Search for the cell housing the specified text and yield its (x, y) center coordinate. 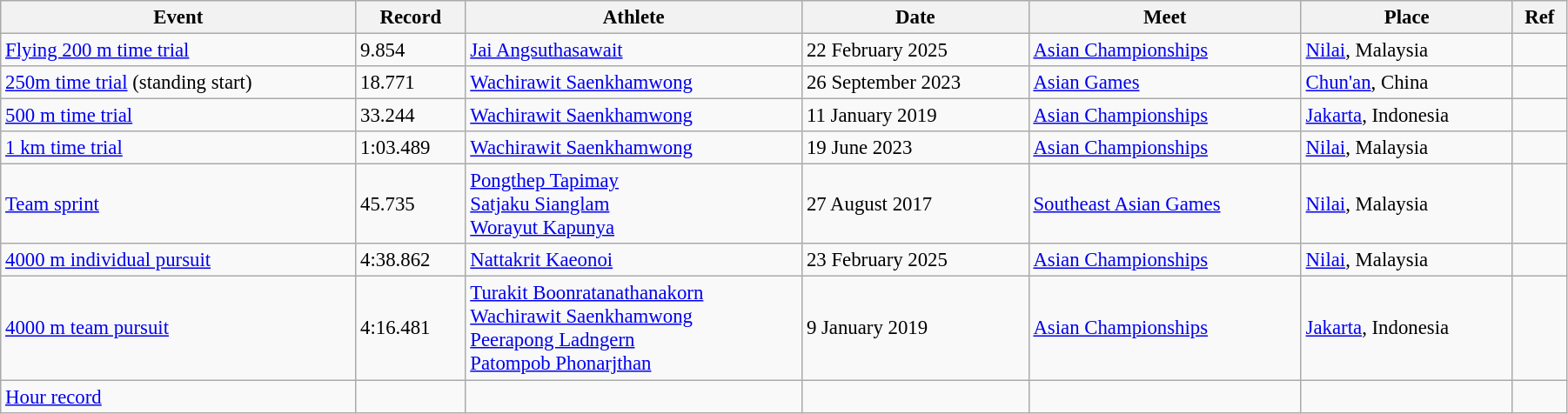
Flying 200 m time trial (178, 50)
Turakit BoonratanathanakornWachirawit SaenkhamwongPeerapong LadngernPatompob Phonarjthan (633, 329)
500 m time trial (178, 116)
Asian Games (1164, 83)
Date (915, 17)
Record (411, 17)
Team sprint (178, 204)
4000 m team pursuit (178, 329)
33.244 (411, 116)
11 January 2019 (915, 116)
Ref (1539, 17)
Jai Angsuthasawait (633, 50)
Hour record (178, 397)
45.735 (411, 204)
19 June 2023 (915, 148)
4000 m individual pursuit (178, 260)
Event (178, 17)
1 km time trial (178, 148)
Athlete (633, 17)
26 September 2023 (915, 83)
Southeast Asian Games (1164, 204)
Chun'an, China (1406, 83)
1:03.489 (411, 148)
23 February 2025 (915, 260)
Pongthep TapimaySatjaku SianglamWorayut Kapunya (633, 204)
4:38.862 (411, 260)
22 February 2025 (915, 50)
Nattakrit Kaeonoi (633, 260)
Place (1406, 17)
18.771 (411, 83)
27 August 2017 (915, 204)
250m time trial (standing start) (178, 83)
9.854 (411, 50)
Meet (1164, 17)
9 January 2019 (915, 329)
4:16.481 (411, 329)
